Locate the cell with the specified text and output its (X, Y) center coordinate. 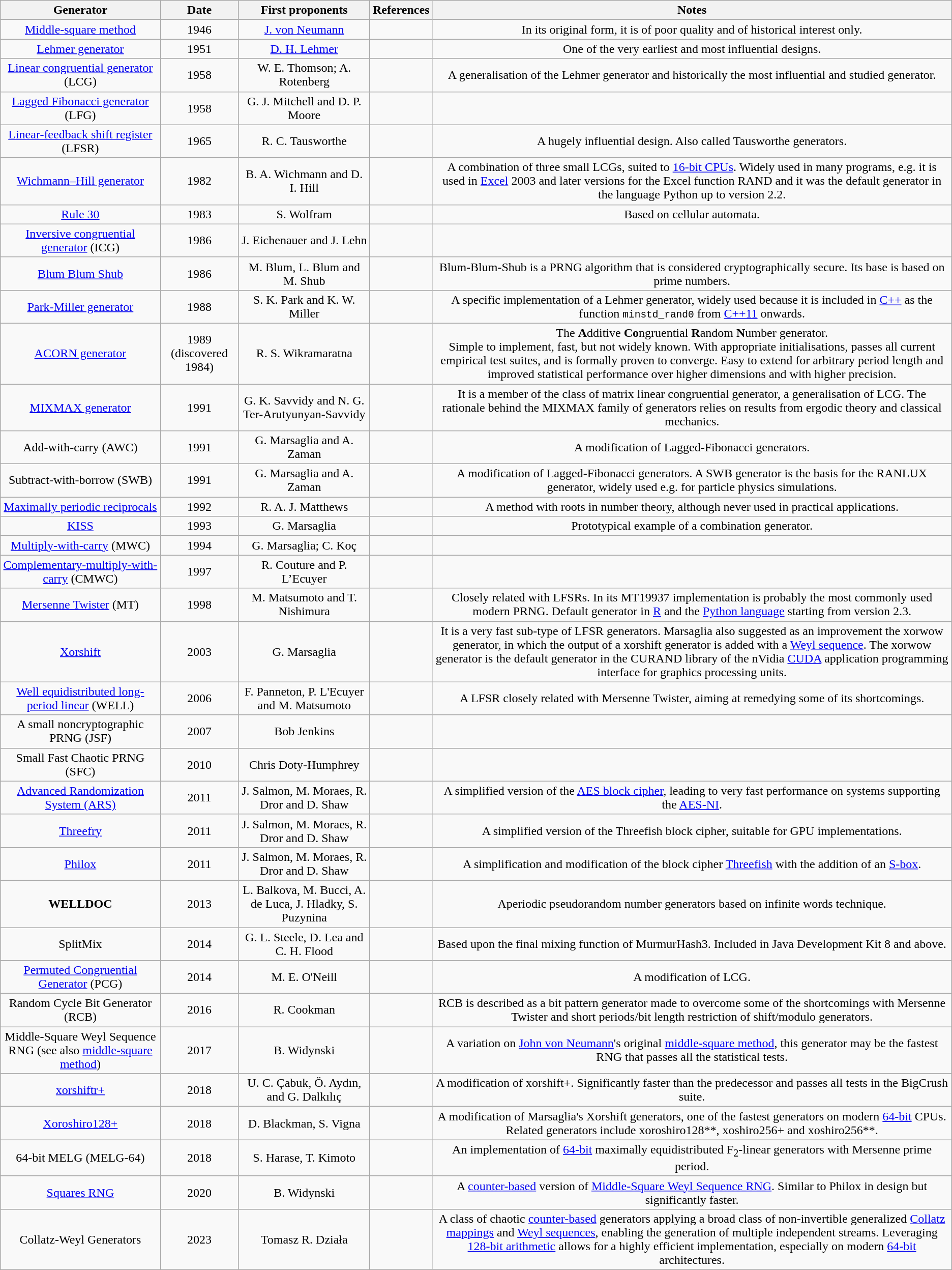
SplitMix (80, 943)
Generator (80, 10)
2003 (199, 651)
A modification of xorshift+. Significantly faster than the predecessor and passes all tests in the BigCrush suite. (692, 1090)
1982 (199, 181)
A simplified version of the Threefish block cipher, suitable for GPU implementations. (692, 830)
Permuted Congruential Generator (PCG) (80, 977)
B. A. Wichmann and D. I. Hill (304, 181)
Middle-square method (80, 30)
W. E. Thomson; A. Rotenberg (304, 75)
G. L. Steele, D. Lea and C. H. Flood (304, 943)
M. Blum, L. Blum and M. Shub (304, 274)
1983 (199, 214)
A modification of LCG. (692, 977)
M. E. O'Neill (304, 977)
A variation on John von Neumann's original middle-square method, this generator may be the fastest RNG that passes all the statistical tests. (692, 1050)
Blum Blum Shub (80, 274)
S. K. Park and K. W. Miller (304, 306)
Threefry (80, 830)
One of the very earliest and most influential designs. (692, 49)
2016 (199, 1011)
G. J. Mitchell and D. P. Moore (304, 108)
Linear congruential generator (LCG) (80, 75)
In its original form, it is of poor quality and of historical interest only. (692, 30)
Inversive congruential generator (ICG) (80, 240)
R. C. Tausworthe (304, 141)
A method with roots in number theory, although never used in practical applications. (692, 507)
Xoroshiro128+ (80, 1123)
Collatz-Weyl Generators (80, 1239)
Maximally periodic reciprocals (80, 507)
Multiply-with-carry (MWC) (80, 545)
Middle-Square Weyl Sequence RNG (see also middle-square method) (80, 1050)
A specific implementation of a Lehmer generator, widely used because it is included in C++ as the function minstd_rand0 from C++11 onwards. (692, 306)
Based upon the final mixing function of MurmurHash3. Included in Java Development Kit 8 and above. (692, 943)
A counter-based version of Middle-Square Weyl Sequence RNG. Similar to Philox in design but significantly faster. (692, 1193)
D. Blackman, S. Vigna (304, 1123)
S. Harase, T. Kimoto (304, 1158)
Based on cellular automata. (692, 214)
Prototypical example of a combination generator. (692, 526)
2007 (199, 732)
1989 (discovered 1984) (199, 353)
Squares RNG (80, 1193)
R. Couture and P. L’Ecuyer (304, 572)
1988 (199, 306)
J. von Neumann (304, 30)
G. Marsaglia; C. Koç (304, 545)
MIXMAX generator (80, 407)
Add-with-carry (AWC) (80, 448)
S. Wolfram (304, 214)
1998 (199, 604)
Date (199, 10)
1997 (199, 572)
ACORN generator (80, 353)
First proponents (304, 10)
R. S. Wikramaratna (304, 353)
A simplification and modification of the block cipher Threefish with the addition of an S-box. (692, 864)
A simplified version of the AES block cipher, leading to very fast performance on systems supporting the AES-NI. (692, 798)
Mersenne Twister (MT) (80, 604)
J. Eichenauer and J. Lehn (304, 240)
2023 (199, 1239)
WELLDOC (80, 904)
Wichmann–Hill generator (80, 181)
Notes (692, 10)
References (401, 10)
An implementation of 64-bit maximally equidistributed F2-linear generators with Mersenne prime period. (692, 1158)
1992 (199, 507)
A LFSR closely related with Mersenne Twister, aiming at remedying some of its shortcomings. (692, 698)
2010 (199, 764)
2013 (199, 904)
Xorshift (80, 651)
A modification of Lagged-Fibonacci generators. (692, 448)
Lehmer generator (80, 49)
Bob Jenkins (304, 732)
R. A. J. Matthews (304, 507)
Random Cycle Bit Generator (RCB) (80, 1011)
A small noncryptographic PRNG (JSF) (80, 732)
xorshiftr+ (80, 1090)
Park-Miller generator (80, 306)
L. Balkova, M. Bucci, A. de Luca, J. Hladky, S. Puzynina (304, 904)
2020 (199, 1193)
F. Panneton, P. L'Ecuyer and M. Matsumoto (304, 698)
Well equidistributed long-period linear (WELL) (80, 698)
Small Fast Chaotic PRNG (SFC) (80, 764)
Complementary-multiply-with-carry (CMWC) (80, 572)
Tomasz R. Działa (304, 1239)
KISS (80, 526)
A generalisation of the Lehmer generator and historically the most influential and studied generator. (692, 75)
1951 (199, 49)
M. Matsumoto and T. Nishimura (304, 604)
Aperiodic pseudorandom number generators based on infinite words technique. (692, 904)
1946 (199, 30)
A hugely influential design. Also called Tausworthe generators. (692, 141)
R. Cookman (304, 1011)
Blum-Blum-Shub is a PRNG algorithm that is considered cryptographically secure. Its base is based on prime numbers. (692, 274)
1994 (199, 545)
Advanced Randomization System (ARS) (80, 798)
1993 (199, 526)
2006 (199, 698)
Chris Doty-Humphrey (304, 764)
Philox (80, 864)
1965 (199, 141)
Rule 30 (80, 214)
G. K. Savvidy and N. G. Ter-Arutyunyan-Savvidy (304, 407)
Lagged Fibonacci generator (LFG) (80, 108)
D. H. Lehmer (304, 49)
U. C. Çabuk, Ö. Aydın, and G. Dalkılıç (304, 1090)
Linear-feedback shift register (LFSR) (80, 141)
2017 (199, 1050)
Subtract-with-borrow (SWB) (80, 480)
64-bit MELG (MELG-64) (80, 1158)
